Return the [x, y] coordinate for the center point of the cell that contains the specified text.  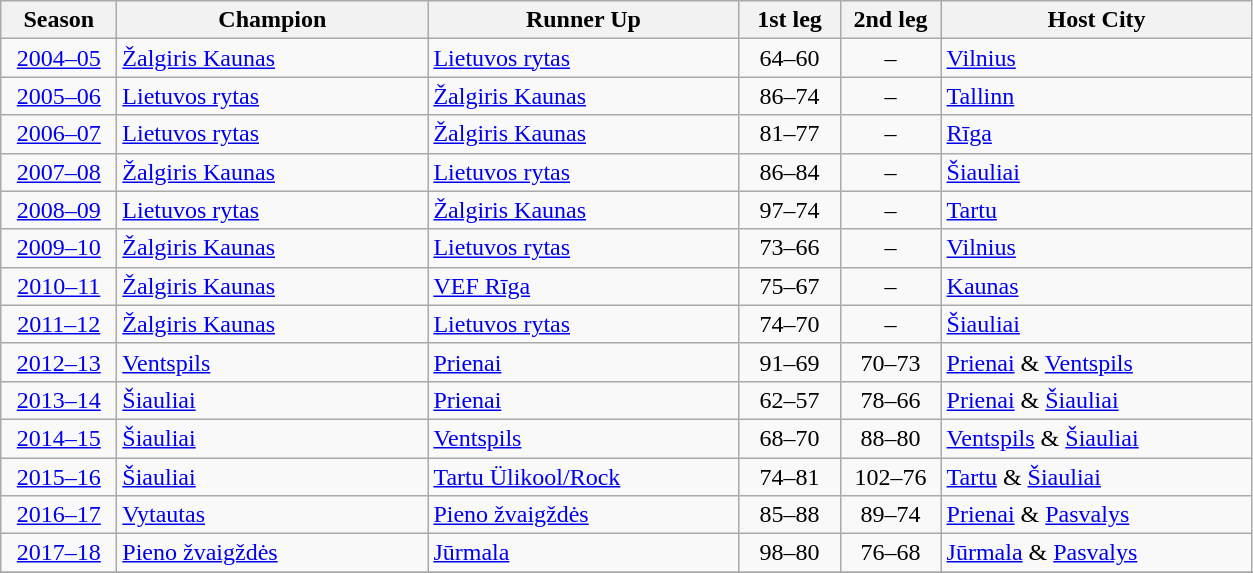
74–70 [790, 324]
2017–18 [59, 553]
98–80 [790, 553]
2015–16 [59, 477]
Jūrmala & Pasvalys [1096, 553]
2014–15 [59, 438]
76–68 [890, 553]
2006–07 [59, 134]
97–74 [790, 210]
Tallinn [1096, 96]
Vytautas [272, 515]
VEF Rīga [584, 286]
62–57 [790, 400]
Ventspils & Šiauliai [1096, 438]
2007–08 [59, 172]
1st leg [790, 20]
2012–13 [59, 362]
64–60 [790, 58]
91–69 [790, 362]
Host City [1096, 20]
2005–06 [59, 96]
2nd leg [890, 20]
Tartu & Šiauliai [1096, 477]
2009–10 [59, 248]
85–88 [790, 515]
Tartu Ülikool/Rock [584, 477]
102–76 [890, 477]
2016–17 [59, 515]
Tartu [1096, 210]
2004–05 [59, 58]
86–84 [790, 172]
78–66 [890, 400]
Prienai & Ventspils [1096, 362]
Champion [272, 20]
73–66 [790, 248]
Jūrmala [584, 553]
70–73 [890, 362]
Kaunas [1096, 286]
2010–11 [59, 286]
68–70 [790, 438]
88–80 [890, 438]
89–74 [890, 515]
Rīga [1096, 134]
81–77 [790, 134]
74–81 [790, 477]
Prienai & Pasvalys [1096, 515]
75–67 [790, 286]
2011–12 [59, 324]
2013–14 [59, 400]
Prienai & Šiauliai [1096, 400]
Runner Up [584, 20]
86–74 [790, 96]
Season [59, 20]
2008–09 [59, 210]
